Capture the cell that displays the provided text and extract its [X, Y] central coordinate. 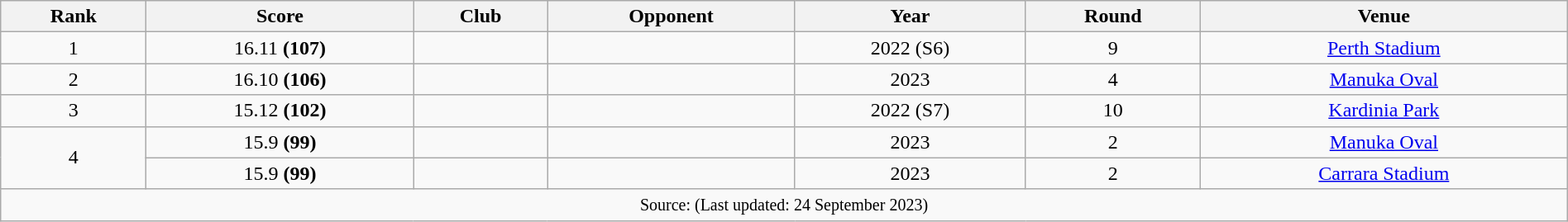
16.11 (107) [280, 48]
Source: (Last updated: 24 September 2023) [784, 205]
Score [280, 17]
Kardinia Park [1384, 111]
Club [480, 17]
3 [74, 111]
Year [910, 17]
Venue [1384, 17]
16.10 (106) [280, 79]
2022 (S6) [910, 48]
Round [1113, 17]
1 [74, 48]
Rank [74, 17]
10 [1113, 111]
2022 (S7) [910, 111]
Perth Stadium [1384, 48]
15.12 (102) [280, 111]
Opponent [672, 17]
9 [1113, 48]
Carrara Stadium [1384, 173]
